Find where the given text appears and provide that cell's center as [x, y] coordinate. 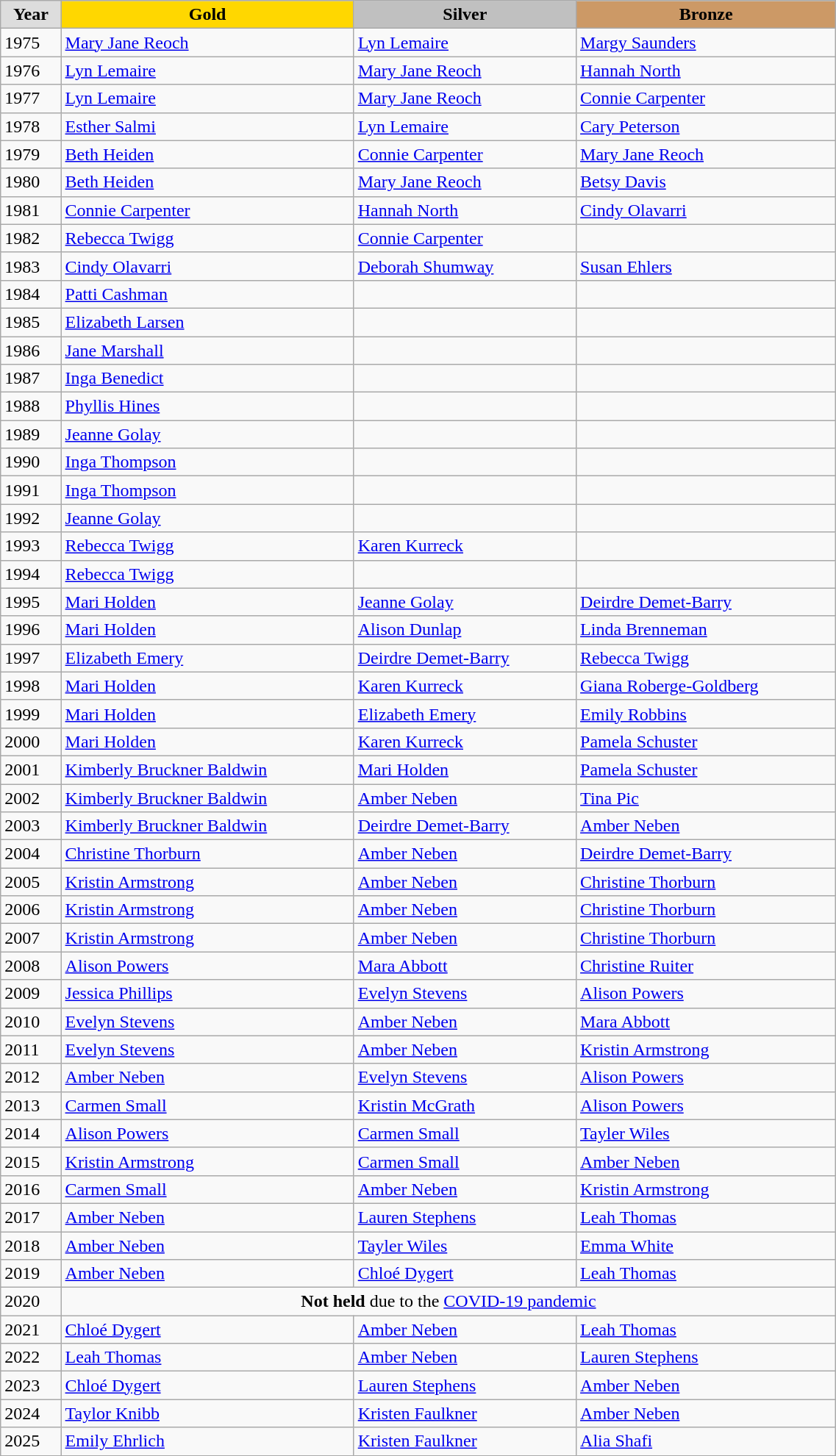
2003 [31, 826]
2011 [31, 1050]
Susan Ehlers [706, 266]
1975 [31, 43]
2014 [31, 1133]
Elizabeth Larsen [207, 322]
1995 [31, 602]
2006 [31, 910]
2017 [31, 1217]
1982 [31, 238]
Taylor Knibb [207, 1413]
1981 [31, 210]
2025 [31, 1441]
Gold [207, 15]
Kristin McGrath [465, 1105]
2009 [31, 994]
1988 [31, 406]
1997 [31, 658]
2019 [31, 1274]
Inga Benedict [207, 379]
Alison Dunlap [465, 630]
2023 [31, 1385]
Margy Saunders [706, 43]
Giana Roberge-Goldberg [706, 686]
2001 [31, 770]
2010 [31, 1022]
Silver [465, 15]
Bronze [706, 15]
1983 [31, 266]
Jessica Phillips [207, 994]
Betsy Davis [706, 182]
1992 [31, 518]
Christine Ruiter [706, 966]
Phyllis Hines [207, 406]
Not held due to the COVID-19 pandemic [449, 1302]
Esther Salmi [207, 126]
1991 [31, 490]
Cary Peterson [706, 126]
1996 [31, 630]
1994 [31, 574]
Tina Pic [706, 797]
1987 [31, 379]
1990 [31, 462]
2022 [31, 1358]
1989 [31, 434]
2016 [31, 1189]
1979 [31, 154]
Emily Ehrlich [207, 1441]
2007 [31, 938]
1985 [31, 322]
2024 [31, 1413]
2000 [31, 742]
2012 [31, 1077]
Emily Robbins [706, 714]
1976 [31, 71]
2020 [31, 1302]
1980 [31, 182]
1993 [31, 546]
2005 [31, 882]
2021 [31, 1330]
Patti Cashman [207, 294]
2015 [31, 1161]
1977 [31, 98]
Year [31, 15]
1984 [31, 294]
2002 [31, 797]
2008 [31, 966]
Emma White [706, 1246]
2004 [31, 854]
Jane Marshall [207, 351]
Linda Brenneman [706, 630]
1986 [31, 351]
1998 [31, 686]
Deborah Shumway [465, 266]
1978 [31, 126]
Alia Shafi [706, 1441]
1999 [31, 714]
2018 [31, 1246]
2013 [31, 1105]
